Capture the cell that displays the provided text and extract its (x, y) central coordinate. 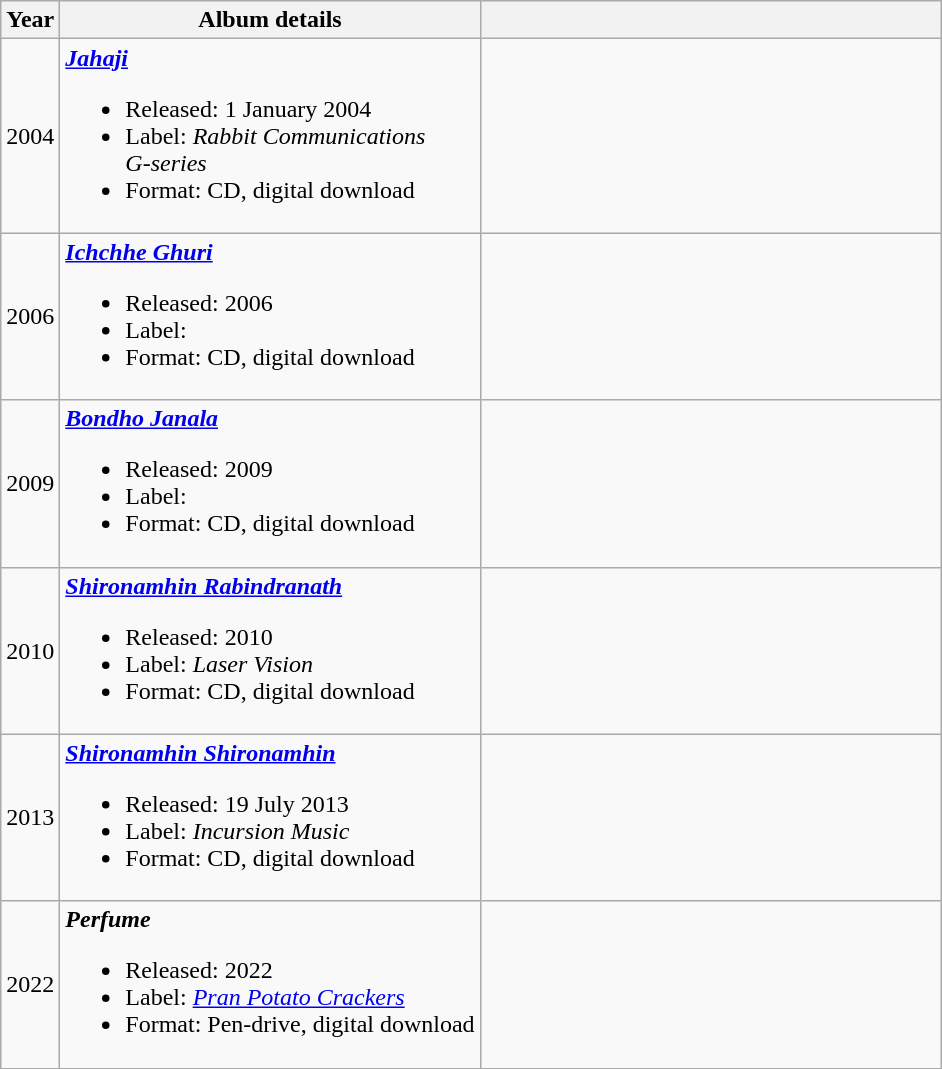
JahajiReleased: 1 January 2004Label: Rabbit Communications G-seriesFormat: CD, digital download (270, 136)
Album details (270, 20)
2010 (30, 650)
Shironamhin RabindranathReleased: 2010Label: Laser VisionFormat: CD, digital download (270, 650)
2013 (30, 818)
Shironamhin ShironamhinReleased: 19 July 2013Label: Incursion MusicFormat: CD, digital download (270, 818)
Ichchhe GhuriReleased: 2006Label:Format: CD, digital download (270, 316)
2004 (30, 136)
2009 (30, 484)
Bondho JanalaReleased: 2009Label:Format: CD, digital download (270, 484)
2006 (30, 316)
Year (30, 20)
PerfumeReleased: 2022Label: Pran Potato CrackersFormat: Pen-drive, digital download (270, 984)
2022 (30, 984)
